Extract the (x, y) coordinate from the center of the cell holding the provided text.  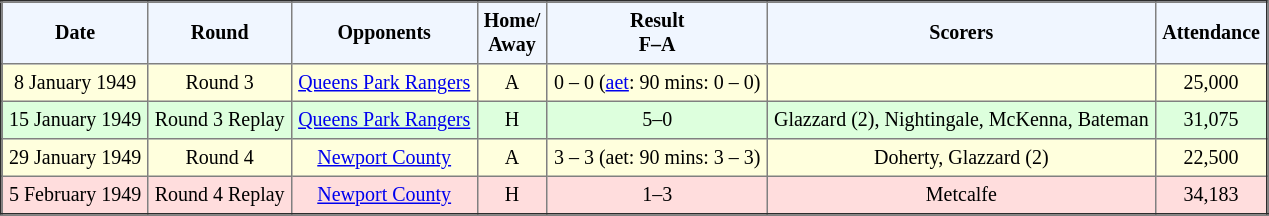
1–3 (657, 195)
22,500 (1211, 158)
31,075 (1211, 120)
Opponents (384, 33)
25,000 (1211, 83)
Metcalfe (961, 195)
34,183 (1211, 195)
Round (220, 33)
15 January 1949 (75, 120)
Glazzard (2), Nightingale, McKenna, Bateman (961, 120)
8 January 1949 (75, 83)
Attendance (1211, 33)
5 February 1949 (75, 195)
Home/Away (512, 33)
Round 4 Replay (220, 195)
3 – 3 (aet: 90 mins: 3 – 3) (657, 158)
Doherty, Glazzard (2) (961, 158)
Round 3 (220, 83)
Round 3 Replay (220, 120)
5–0 (657, 120)
Scorers (961, 33)
ResultF–A (657, 33)
Round 4 (220, 158)
0 – 0 (aet: 90 mins: 0 – 0) (657, 83)
Date (75, 33)
29 January 1949 (75, 158)
